Provide the (X, Y) coordinate of the cell's center where the given text is located.  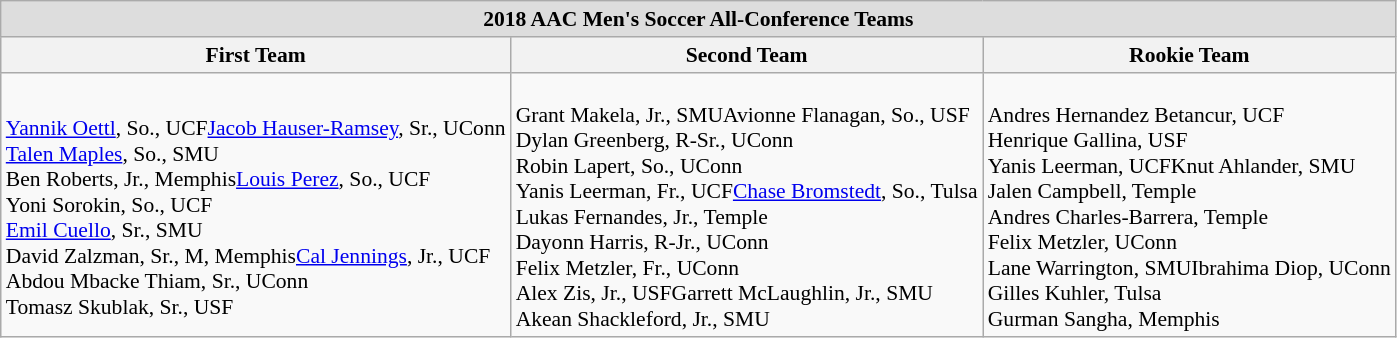
Rookie Team (1190, 55)
First Team (256, 55)
Second Team (747, 55)
2018 AAC Men's Soccer All-Conference Teams (698, 19)
